Provide the (x, y) coordinate of the cell's center where the given text is located.  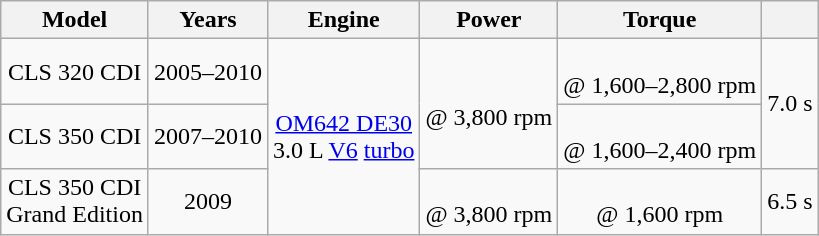
2005–2010 (208, 72)
7.0 s (790, 104)
@ 1,600 rpm (660, 202)
CLS 320 CDI (75, 72)
@ 1,600–2,400 rpm (660, 136)
Engine (344, 20)
6.5 s (790, 202)
Power (489, 20)
CLS 350 CDI (75, 136)
2009 (208, 202)
Model (75, 20)
OM642 DE30 3.0 L V6 turbo (344, 136)
Torque (660, 20)
2007–2010 (208, 136)
Years (208, 20)
CLS 350 CDI Grand Edition (75, 202)
@ 1,600–2,800 rpm (660, 72)
